Capture the cell that displays the provided text and extract its (x, y) central coordinate. 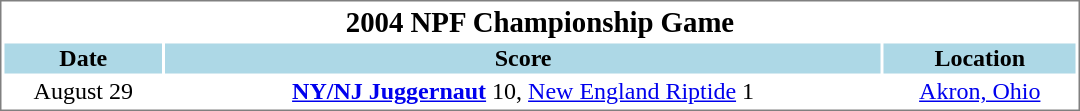
Location (980, 59)
August 29 (83, 91)
Date (83, 59)
Score (523, 59)
NY/NJ Juggernaut 10, New England Riptide 1 (523, 91)
Akron, Ohio (980, 91)
2004 NPF Championship Game (540, 22)
